Return (x, y) of the center of cell containing provided text 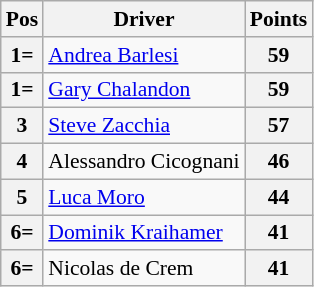
3 (22, 126)
Driver (144, 19)
44 (279, 197)
57 (279, 126)
Points (279, 19)
Nicolas de Crem (144, 269)
Andrea Barlesi (144, 55)
Dominik Kraihamer (144, 233)
5 (22, 197)
Pos (22, 19)
4 (22, 162)
Steve Zacchia (144, 126)
Gary Chalandon (144, 90)
46 (279, 162)
Luca Moro (144, 197)
Alessandro Cicognani (144, 162)
